Extract the [x, y] coordinate from the center of the cell holding the provided text.  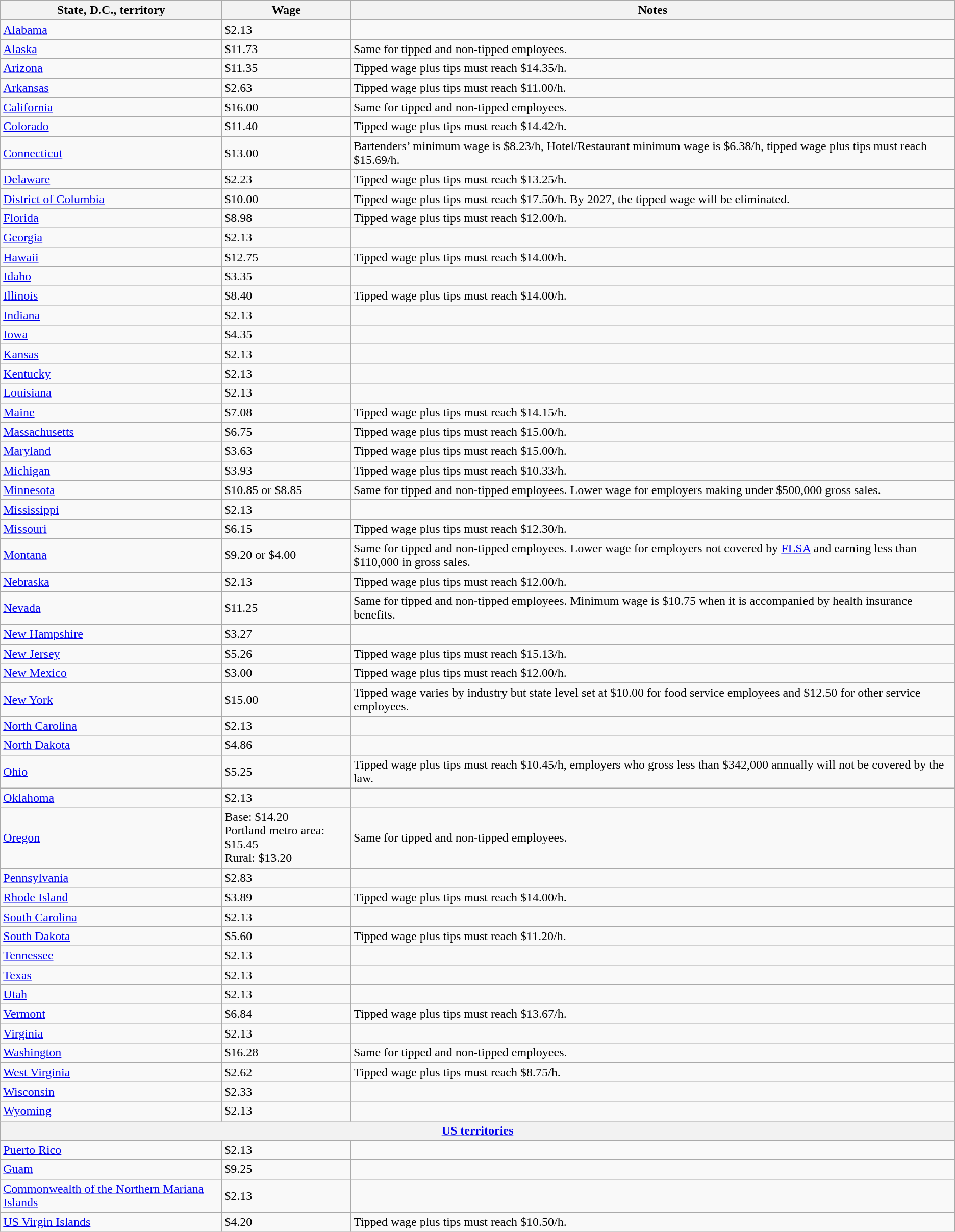
South Carolina [111, 917]
$6.15 [287, 529]
New Hampshire [111, 634]
Delaware [111, 179]
Tipped wage plus tips must reach $8.75/h. [652, 1072]
$3.89 [287, 897]
Iowa [111, 335]
Utah [111, 995]
$9.20 or $4.00 [287, 555]
District of Columbia [111, 199]
$2.83 [287, 878]
$2.62 [287, 1072]
North Carolina [111, 726]
$11.35 [287, 68]
Alaska [111, 49]
Nevada [111, 608]
Michigan [111, 471]
Illinois [111, 296]
$6.84 [287, 1014]
North Dakota [111, 745]
Tipped wage plus tips must reach $11.20/h. [652, 936]
$16.28 [287, 1053]
Florida [111, 218]
Arizona [111, 68]
Tipped wage plus tips must reach $17.50/h. By 2027, the tipped wage will be eliminated. [652, 199]
Pennsylvania [111, 878]
Idaho [111, 277]
$9.25 [287, 1169]
Tipped wage plus tips must reach $10.33/h. [652, 471]
Ohio [111, 772]
Arkansas [111, 88]
$11.25 [287, 608]
South Dakota [111, 936]
$2.33 [287, 1092]
Guam [111, 1169]
$4.20 [287, 1222]
Georgia [111, 237]
Connecticut [111, 153]
$4.35 [287, 335]
Wyoming [111, 1111]
$8.98 [287, 218]
$3.00 [287, 673]
Kansas [111, 354]
Massachusetts [111, 432]
Tennessee [111, 955]
Same for tipped and non-tipped employees. Lower wage for employers making under $500,000 gross sales. [652, 490]
$10.00 [287, 199]
Hawaii [111, 257]
$15.00 [287, 699]
$3.35 [287, 277]
Same for tipped and non-tipped employees. Minimum wage is $10.75 when it is accompanied by health insurance benefits. [652, 608]
Base: $14.20Portland metro area: $15.45Rural: $13.20 [287, 838]
$11.73 [287, 49]
Tipped wage plus tips must reach $13.67/h. [652, 1014]
$5.25 [287, 772]
$5.60 [287, 936]
Tipped wage plus tips must reach $10.45/h, employers who gross less than $342,000 annually will not be covered by the law. [652, 772]
Wage [287, 10]
$4.86 [287, 745]
$6.75 [287, 432]
Commonwealth of the Northern Mariana Islands [111, 1195]
Notes [652, 10]
$3.27 [287, 634]
Tipped wage plus tips must reach $10.50/h. [652, 1222]
Missouri [111, 529]
Mississippi [111, 509]
$2.23 [287, 179]
Oregon [111, 838]
Alabama [111, 30]
New Mexico [111, 673]
Virginia [111, 1033]
Tipped wage plus tips must reach $14.35/h. [652, 68]
US Virgin Islands [111, 1222]
Indiana [111, 315]
$10.85 or $8.85 [287, 490]
$3.93 [287, 471]
State, D.C., territory [111, 10]
Tipped wage plus tips must reach $14.15/h. [652, 412]
Wisconsin [111, 1092]
US territories [477, 1130]
$13.00 [287, 153]
Tipped wage plus tips must reach $13.25/h. [652, 179]
Tipped wage plus tips must reach $15.13/h. [652, 654]
$12.75 [287, 257]
California [111, 107]
New Jersey [111, 654]
Kentucky [111, 374]
Tipped wage varies by industry but state level set at $10.00 for food service employees and $12.50 for other service employees. [652, 699]
Nebraska [111, 581]
$7.08 [287, 412]
Tipped wage plus tips must reach $12.30/h. [652, 529]
Washington [111, 1053]
New York [111, 699]
Vermont [111, 1014]
Texas [111, 975]
$8.40 [287, 296]
$2.63 [287, 88]
$5.26 [287, 654]
West Virginia [111, 1072]
Colorado [111, 127]
Same for tipped and non-tipped employees. Lower wage for employers not covered by FLSA and earning less than $110,000 in gross sales. [652, 555]
$16.00 [287, 107]
Montana [111, 555]
Oklahoma [111, 798]
Puerto Rico [111, 1150]
Minnesota [111, 490]
Louisiana [111, 393]
Maine [111, 412]
Rhode Island [111, 897]
Bartenders’ minimum wage is $8.23/h, Hotel/Restaurant minimum wage is $6.38/h, tipped wage plus tips must reach $15.69/h. [652, 153]
$3.63 [287, 451]
Tipped wage plus tips must reach $11.00/h. [652, 88]
$11.40 [287, 127]
Maryland [111, 451]
Tipped wage plus tips must reach $14.42/h. [652, 127]
